Locate the cell with the specified text and output its (x, y) center coordinate. 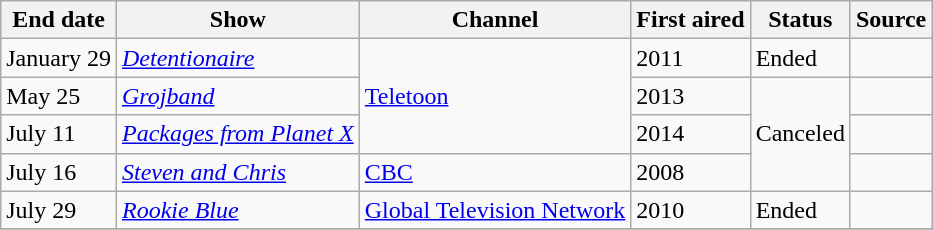
2011 (690, 58)
July 29 (59, 210)
Source (890, 20)
Steven and Chris (238, 172)
First aired (690, 20)
July 11 (59, 134)
2008 (690, 172)
Grojband (238, 96)
CBC (495, 172)
End date (59, 20)
Teletoon (495, 96)
Global Television Network (495, 210)
Packages from Planet X (238, 134)
Canceled (800, 134)
May 25 (59, 96)
Show (238, 20)
2010 (690, 210)
2014 (690, 134)
2013 (690, 96)
Detentionaire (238, 58)
Rookie Blue (238, 210)
January 29 (59, 58)
July 16 (59, 172)
Channel (495, 20)
Status (800, 20)
